Detect which cell encompasses the target text, then output its (X, Y) center coordinate. 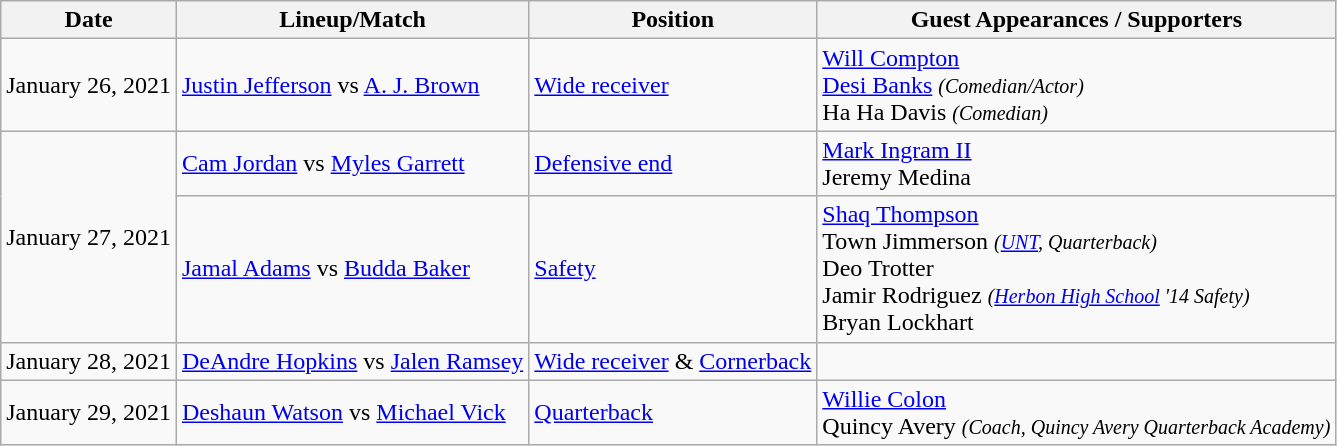
Shaq ThompsonTown Jimmerson (UNT, Quarterback)Deo TrotterJamir Rodriguez (Herbon High School '14 Safety)Bryan Lockhart (1076, 269)
Position (673, 20)
Justin Jefferson vs A. J. Brown (352, 85)
Deshaun Watson vs Michael Vick (352, 412)
Wide receiver & Cornerback (673, 361)
January 29, 2021 (89, 412)
January 27, 2021 (89, 236)
Mark Ingram IIJeremy Medina (1076, 164)
Safety (673, 269)
Guest Appearances / Supporters (1076, 20)
DeAndre Hopkins vs Jalen Ramsey (352, 361)
Date (89, 20)
January 28, 2021 (89, 361)
January 26, 2021 (89, 85)
Will ComptonDesi Banks (Comedian/Actor)Ha Ha Davis (Comedian) (1076, 85)
Quarterback (673, 412)
Willie ColonQuincy Avery (Coach, Quincy Avery Quarterback Academy) (1076, 412)
Wide receiver (673, 85)
Lineup/Match (352, 20)
Cam Jordan vs Myles Garrett (352, 164)
Jamal Adams vs Budda Baker (352, 269)
Defensive end (673, 164)
